Identify which cell holds the provided text, then report its [x, y] central coordinate. 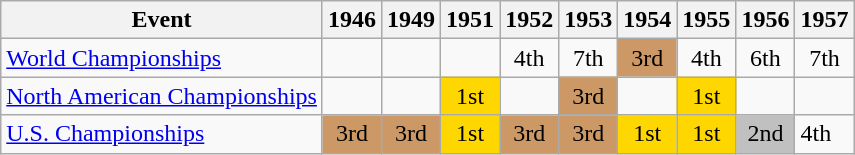
North American Championships [162, 96]
1951 [470, 20]
U.S. Championships [162, 134]
1956 [766, 20]
Event [162, 20]
1955 [706, 20]
World Championships [162, 58]
1953 [588, 20]
1957 [824, 20]
1952 [530, 20]
2nd [766, 134]
1954 [648, 20]
1949 [412, 20]
6th [766, 58]
1946 [352, 20]
